Return [x, y] of the center of cell containing provided text 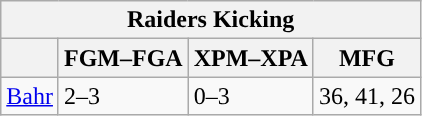
XPM–XPA [250, 58]
FGM–FGA [123, 58]
Raiders Kicking [211, 20]
MFG [366, 58]
0–3 [250, 96]
36, 41, 26 [366, 96]
2–3 [123, 96]
Bahr [30, 96]
